Output the (X, Y) coordinate of the center of the cell containing the given text.  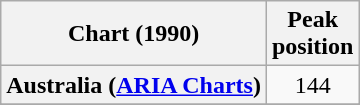
Chart (1990) (134, 34)
Peakposition (312, 34)
144 (312, 85)
Australia (ARIA Charts) (134, 85)
